Return (x, y) of the center of cell containing provided text 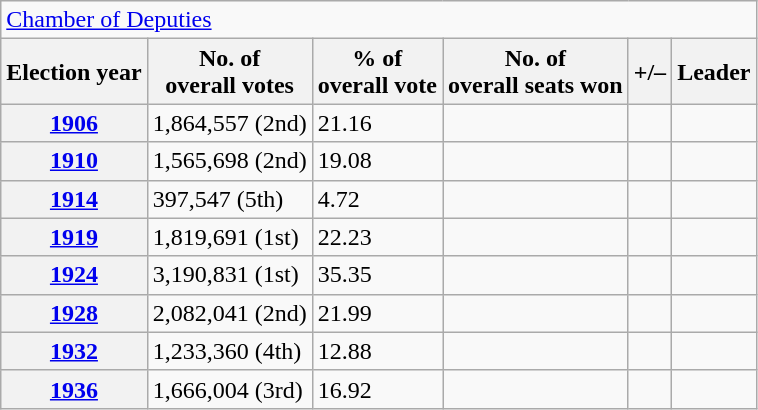
12.88 (377, 351)
1928 (74, 313)
1919 (74, 237)
4.72 (377, 199)
Election year (74, 72)
1,864,557 (2nd) (230, 123)
Chamber of Deputies (378, 20)
1,233,360 (4th) (230, 351)
% ofoverall vote (377, 72)
21.16 (377, 123)
1910 (74, 161)
No. ofoverall seats won (536, 72)
No. ofoverall votes (230, 72)
22.23 (377, 237)
+/– (650, 72)
1,666,004 (3rd) (230, 389)
1,565,698 (2nd) (230, 161)
3,190,831 (1st) (230, 275)
1906 (74, 123)
2,082,041 (2nd) (230, 313)
1,819,691 (1st) (230, 237)
16.92 (377, 389)
1936 (74, 389)
1924 (74, 275)
35.35 (377, 275)
1932 (74, 351)
1914 (74, 199)
21.99 (377, 313)
Leader (714, 72)
397,547 (5th) (230, 199)
19.08 (377, 161)
